Scan for the cell matching the given text and deliver its [x, y] coordinate at center. 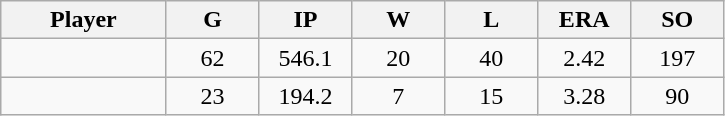
ERA [584, 20]
15 [492, 96]
L [492, 20]
197 [678, 58]
3.28 [584, 96]
23 [212, 96]
20 [398, 58]
W [398, 20]
SO [678, 20]
Player [84, 20]
7 [398, 96]
G [212, 20]
546.1 [306, 58]
62 [212, 58]
IP [306, 20]
90 [678, 96]
40 [492, 58]
194.2 [306, 96]
2.42 [584, 58]
